Detect which cell encompasses the target text, then output its [x, y] center coordinate. 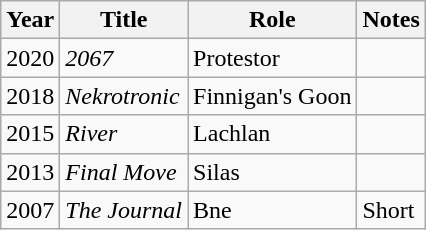
2013 [30, 172]
Lachlan [272, 134]
Bne [272, 210]
Year [30, 20]
Finnigan's Goon [272, 96]
Notes [391, 20]
2007 [30, 210]
2067 [124, 58]
Protestor [272, 58]
River [124, 134]
Title [124, 20]
2020 [30, 58]
2018 [30, 96]
Silas [272, 172]
2015 [30, 134]
The Journal [124, 210]
Nekrotronic [124, 96]
Role [272, 20]
Final Move [124, 172]
Short [391, 210]
